Find where the given text appears and provide that cell's center as (X, Y) coordinate. 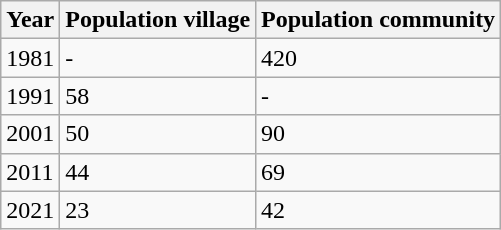
2011 (30, 172)
Year (30, 20)
1981 (30, 58)
42 (378, 210)
420 (378, 58)
2001 (30, 134)
Population community (378, 20)
58 (158, 96)
Population village (158, 20)
69 (378, 172)
1991 (30, 96)
44 (158, 172)
90 (378, 134)
50 (158, 134)
23 (158, 210)
2021 (30, 210)
